From the cell containing the given text, extract its center point as (x, y) coordinate. 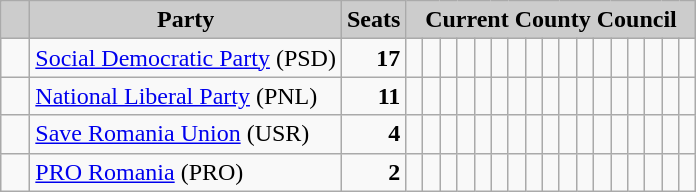
11 (373, 96)
17 (373, 58)
Save Romania Union (USR) (186, 134)
Current County Council (551, 20)
4 (373, 134)
Party (186, 20)
PRO Romania (PRO) (186, 172)
2 (373, 172)
Social Democratic Party (PSD) (186, 58)
Seats (373, 20)
National Liberal Party (PNL) (186, 96)
